Detect which cell encompasses the target text, then output its (x, y) center coordinate. 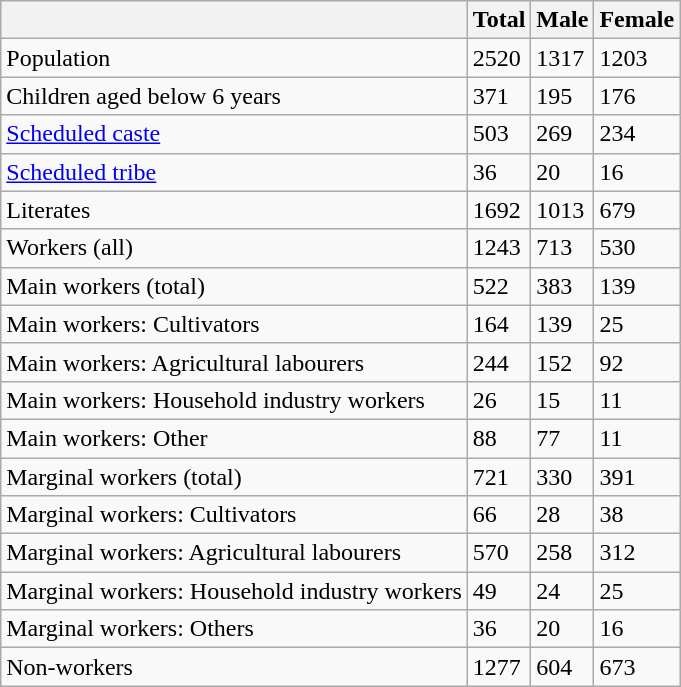
Workers (all) (234, 248)
Male (562, 20)
Main workers: Household industry workers (234, 400)
383 (562, 286)
Main workers (total) (234, 286)
Main workers: Other (234, 438)
Scheduled tribe (234, 172)
713 (562, 248)
28 (562, 515)
1203 (637, 58)
176 (637, 96)
Marginal workers: Agricultural labourers (234, 553)
1013 (562, 210)
Marginal workers: Others (234, 629)
92 (637, 362)
152 (562, 362)
Scheduled caste (234, 134)
195 (562, 96)
38 (637, 515)
66 (499, 515)
Marginal workers (total) (234, 477)
77 (562, 438)
1317 (562, 58)
604 (562, 667)
Marginal workers: Cultivators (234, 515)
49 (499, 591)
269 (562, 134)
312 (637, 553)
24 (562, 591)
330 (562, 477)
234 (637, 134)
26 (499, 400)
679 (637, 210)
Population (234, 58)
Children aged below 6 years (234, 96)
88 (499, 438)
530 (637, 248)
Non-workers (234, 667)
15 (562, 400)
Total (499, 20)
1692 (499, 210)
721 (499, 477)
1243 (499, 248)
Female (637, 20)
244 (499, 362)
371 (499, 96)
Main workers: Cultivators (234, 324)
522 (499, 286)
2520 (499, 58)
164 (499, 324)
258 (562, 553)
Main workers: Agricultural labourers (234, 362)
Literates (234, 210)
673 (637, 667)
391 (637, 477)
1277 (499, 667)
503 (499, 134)
Marginal workers: Household industry workers (234, 591)
570 (499, 553)
